Return (X, Y) of the center of cell containing provided text 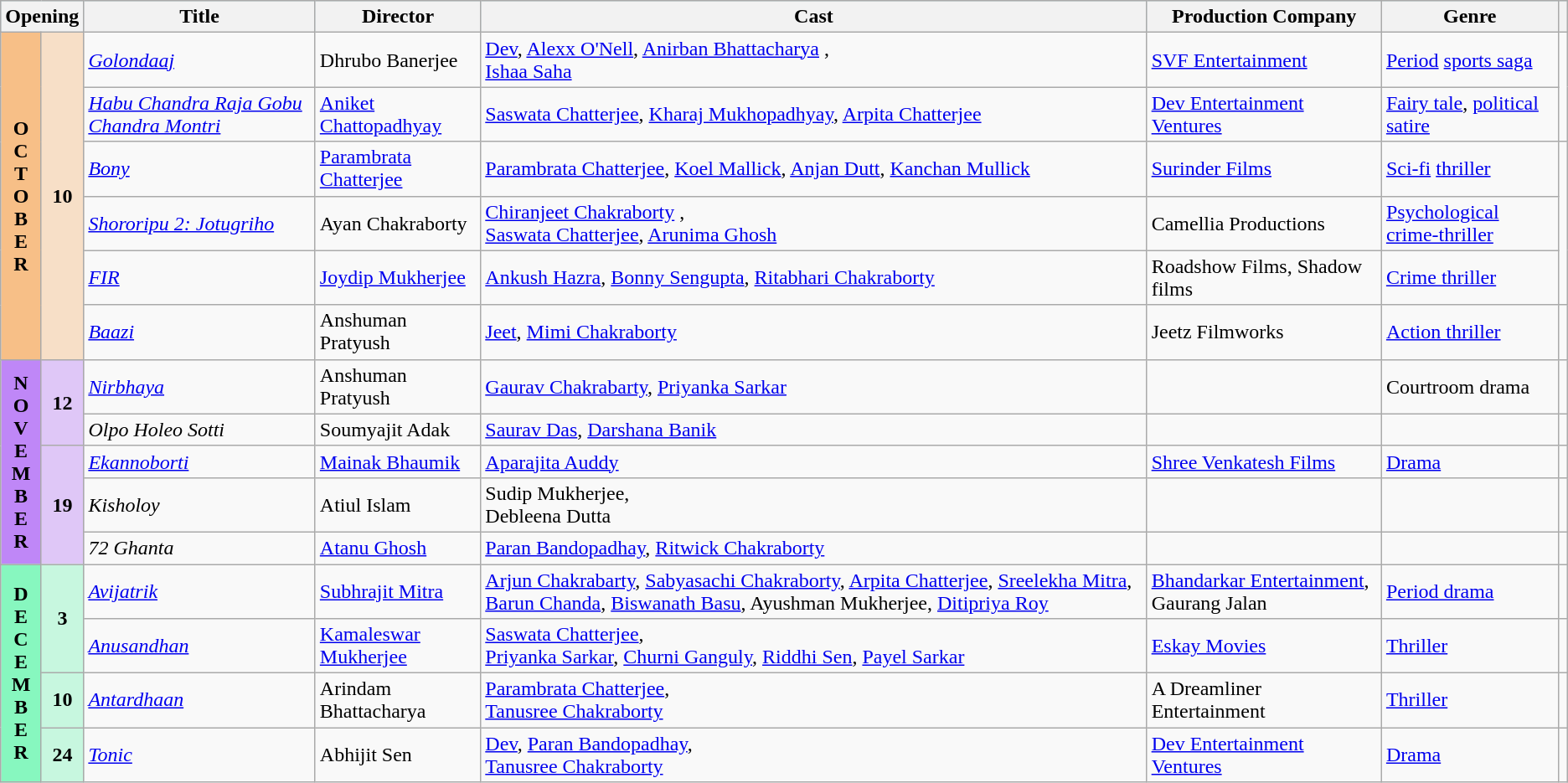
Parambrata Chatterjee,Tanusree Chakraborty (814, 700)
Mainak Bhaumik (397, 461)
Avijatrik (199, 591)
Anusandhan (199, 646)
Camellia Productions (1264, 223)
Soumyajit Adak (397, 430)
Ekannoborti (199, 461)
Saswata Chatterjee, Kharaj Mukhopadhyay, Arpita Chatterjee (814, 114)
Arindam Bhattacharya (397, 700)
Jeetz Filmworks (1264, 332)
Psychological crime-thriller (1469, 223)
Olpo Holeo Sotti (199, 430)
Golondaaj (199, 60)
Fairy tale, political satire (1469, 114)
Kisholoy (199, 504)
DECEMBER (22, 673)
Surinder Films (1264, 169)
Atanu Ghosh (397, 548)
Subhrajit Mitra (397, 591)
Aniket Chattopadhyay (397, 114)
Saurav Das, Darshana Banik (814, 430)
Baazi (199, 332)
Chiranjeet Chakraborty ,Saswata Chatterjee, Arunima Ghosh (814, 223)
Director (397, 17)
Shree Venkatesh Films (1264, 461)
Jeet, Mimi Chakraborty (814, 332)
3 (62, 619)
Aparajita Auddy (814, 461)
Antardhaan (199, 700)
Nirbhaya (199, 387)
Production Company (1264, 17)
Dhrubo Banerjee (397, 60)
Tonic (199, 755)
Gaurav Chakrabarty, Priyanka Sarkar (814, 387)
Ankush Hazra, Bonny Sengupta, Ritabhari Chakraborty (814, 278)
NOVEMBER (22, 461)
Paran Bandopadhay, Ritwick Chakraborty (814, 548)
Genre (1469, 17)
72 Ghanta (199, 548)
19 (62, 504)
Period drama (1469, 591)
Habu Chandra Raja Gobu Chandra Montri (199, 114)
Abhijit Sen (397, 755)
Atiul Islam (397, 504)
Action thriller (1469, 332)
OCTOBER (22, 196)
SVF Entertainment (1264, 60)
Cast (814, 17)
Dev, Alexx O'Nell, Anirban Bhattacharya ,Ishaa Saha (814, 60)
Sci-fi thriller (1469, 169)
Sudip Mukherjee,Debleena Dutta (814, 504)
Courtroom drama (1469, 387)
Title (199, 17)
Opening (42, 17)
Parambrata Chatterjee, Koel Mallick, Anjan Dutt, Kanchan Mullick (814, 169)
Bhandarkar Entertainment, Gaurang Jalan (1264, 591)
Eskay Movies (1264, 646)
Dev, Paran Bandopadhay,Tanusree Chakraborty (814, 755)
Ayan Chakraborty (397, 223)
Saswata Chatterjee,Priyanka Sarkar, Churni Ganguly, Riddhi Sen, Payel Sarkar (814, 646)
Arjun Chakrabarty, Sabyasachi Chakraborty, Arpita Chatterjee, Sreelekha Mitra, Barun Chanda, Biswanath Basu, Ayushman Mukherjee, Ditipriya Roy (814, 591)
12 (62, 402)
Roadshow Films, Shadow films (1264, 278)
FIR (199, 278)
Joydip Mukherjee (397, 278)
Kamaleswar Mukherjee (397, 646)
Parambrata Chatterjee (397, 169)
24 (62, 755)
Shororipu 2: Jotugriho (199, 223)
Crime thriller (1469, 278)
Bony (199, 169)
A Dreamliner Entertainment (1264, 700)
Period sports saga (1469, 60)
